Scan for the cell matching the given text and deliver its (x, y) coordinate at center. 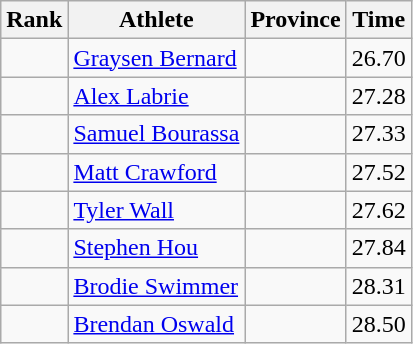
27.28 (378, 96)
28.31 (378, 286)
27.33 (378, 134)
28.50 (378, 324)
27.84 (378, 248)
Alex Labrie (156, 96)
Brendan Oswald (156, 324)
Time (378, 20)
Rank (34, 20)
27.52 (378, 172)
Athlete (156, 20)
27.62 (378, 210)
Matt Crawford (156, 172)
26.70 (378, 58)
Samuel Bourassa (156, 134)
Brodie Swimmer (156, 286)
Graysen Bernard (156, 58)
Stephen Hou (156, 248)
Province (296, 20)
Tyler Wall (156, 210)
